Scan for the cell matching the given text and deliver its (X, Y) coordinate at center. 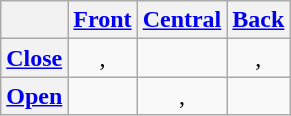
Close (34, 58)
Open (34, 96)
Back (258, 20)
Front (102, 20)
Central (182, 20)
